Locate the cell with the specified text and output its (X, Y) center coordinate. 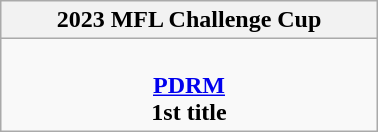
2023 MFL Challenge Cup (189, 20)
PDRM 1st title (189, 85)
